Identify which cell holds the provided text, then report its [x, y] central coordinate. 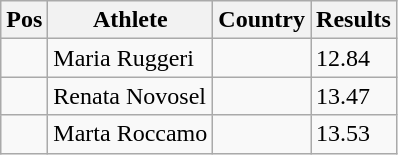
Pos [24, 20]
Maria Ruggeri [130, 58]
Results [354, 20]
Country [262, 20]
12.84 [354, 58]
Athlete [130, 20]
13.47 [354, 96]
13.53 [354, 134]
Marta Roccamo [130, 134]
Renata Novosel [130, 96]
